Identify which cell holds the provided text, then report its [x, y] central coordinate. 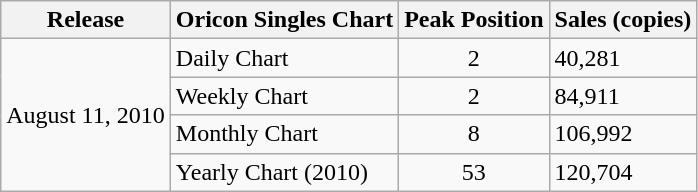
106,992 [623, 134]
Weekly Chart [284, 96]
84,911 [623, 96]
Daily Chart [284, 58]
Peak Position [474, 20]
Yearly Chart (2010) [284, 172]
8 [474, 134]
Sales (copies) [623, 20]
Monthly Chart [284, 134]
53 [474, 172]
120,704 [623, 172]
Oricon Singles Chart [284, 20]
August 11, 2010 [86, 115]
Release [86, 20]
40,281 [623, 58]
